Extract the [x, y] coordinate from the center of the cell holding the provided text.  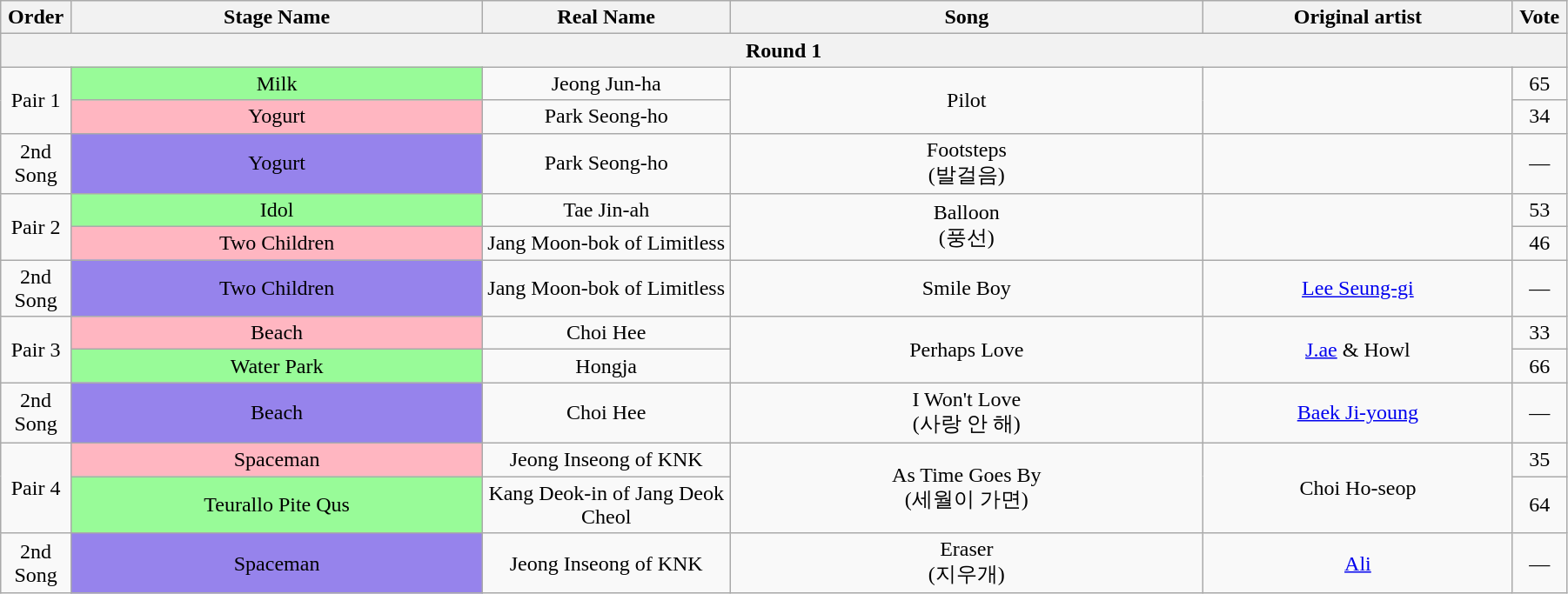
Stage Name [277, 17]
Idol [277, 210]
I Won't Love(사랑 안 해) [967, 413]
53 [1540, 210]
Smile Boy [967, 289]
35 [1540, 459]
Song [967, 17]
Milk [277, 83]
Pilot [967, 100]
As Time Goes By(세월이 가면) [967, 487]
Lee Seung-gi [1357, 289]
Original artist [1357, 17]
Vote [1540, 17]
Pair 3 [37, 350]
Pair 1 [37, 100]
Eraser(지우개) [967, 564]
Kang Deok-in of Jang Deok Cheol [606, 504]
Hongja [606, 366]
46 [1540, 244]
Tae Jin-ah [606, 210]
Teurallo Pite Qus [277, 504]
Pair 4 [37, 487]
Order [37, 17]
J.ae & Howl [1357, 350]
64 [1540, 504]
Pair 2 [37, 227]
Ali [1357, 564]
Baek Ji-young [1357, 413]
Round 1 [784, 50]
Footsteps(발걸음) [967, 164]
Perhaps Love [967, 350]
Balloon(풍선) [967, 227]
34 [1540, 117]
Real Name [606, 17]
66 [1540, 366]
Water Park [277, 366]
Jeong Jun-ha [606, 83]
Choi Ho-seop [1357, 487]
33 [1540, 333]
65 [1540, 83]
